Detect which cell encompasses the target text, then output its [x, y] center coordinate. 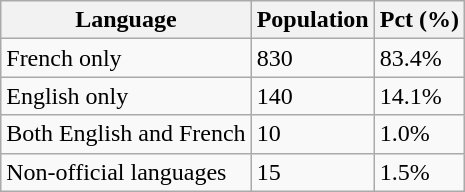
French only [126, 58]
15 [312, 172]
1.5% [419, 172]
830 [312, 58]
English only [126, 96]
Language [126, 20]
1.0% [419, 134]
Population [312, 20]
140 [312, 96]
10 [312, 134]
83.4% [419, 58]
Pct (%) [419, 20]
Non-official languages [126, 172]
14.1% [419, 96]
Both English and French [126, 134]
